Identify which cell holds the provided text, then report its (X, Y) central coordinate. 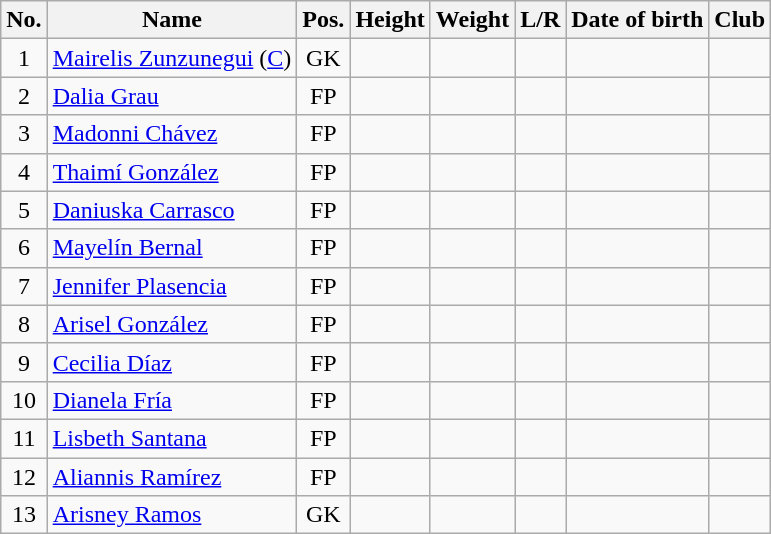
Dalia Grau (172, 96)
11 (24, 438)
8 (24, 324)
2 (24, 96)
5 (24, 210)
Cecilia Díaz (172, 362)
Thaimí González (172, 172)
Name (172, 20)
Mayelín Bernal (172, 248)
Daniuska Carrasco (172, 210)
Dianela Fría (172, 400)
Pos. (324, 20)
7 (24, 286)
Arisel González (172, 324)
Madonni Chávez (172, 134)
9 (24, 362)
L/R (540, 20)
Jennifer Plasencia (172, 286)
Weight (472, 20)
Mairelis Zunzunegui (C) (172, 58)
1 (24, 58)
Height (390, 20)
10 (24, 400)
13 (24, 515)
4 (24, 172)
Aliannis Ramírez (172, 477)
3 (24, 134)
6 (24, 248)
Arisney Ramos (172, 515)
Club (740, 20)
Lisbeth Santana (172, 438)
Date of birth (638, 20)
12 (24, 477)
No. (24, 20)
